Find where the given text appears and provide that cell's center as [x, y] coordinate. 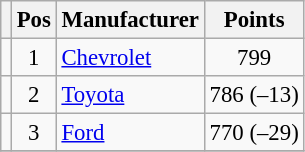
770 (–29) [254, 133]
Manufacturer [130, 20]
1 [34, 58]
Chevrolet [130, 58]
Ford [130, 133]
799 [254, 58]
3 [34, 133]
Points [254, 20]
786 (–13) [254, 95]
Pos [34, 20]
Toyota [130, 95]
2 [34, 95]
